Scan for the cell matching the given text and deliver its [x, y] coordinate at center. 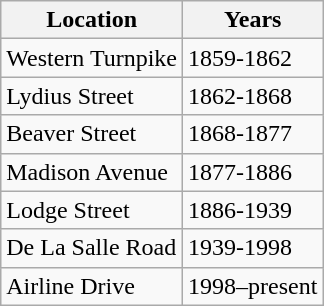
Lydius Street [92, 96]
1886-1939 [253, 210]
Beaver Street [92, 134]
1868-1877 [253, 134]
Western Turnpike [92, 58]
Lodge Street [92, 210]
Location [92, 20]
De La Salle Road [92, 248]
Airline Drive [92, 286]
1939-1998 [253, 248]
1862-1868 [253, 96]
Years [253, 20]
1859-1862 [253, 58]
1998–present [253, 286]
1877-1886 [253, 172]
Madison Avenue [92, 172]
